Extract the [x, y] coordinate from the center of the cell holding the provided text.  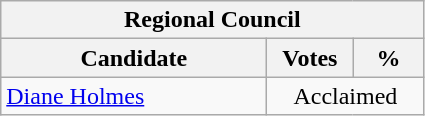
Candidate [134, 58]
Diane Holmes [134, 96]
Acclaimed [346, 96]
Regional Council [212, 20]
% [388, 58]
Votes [310, 58]
